Pinpoint the cell where the given text exists, returning its [X, Y] midpoint coordinate. 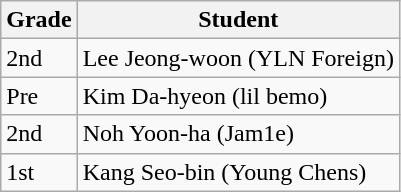
1st [39, 172]
Grade [39, 20]
Pre [39, 96]
Kim Da-hyeon (lil bemo) [238, 96]
Noh Yoon-ha (Jam1e) [238, 134]
Kang Seo-bin (Young Chens) [238, 172]
Lee Jeong-woon (YLN Foreign) [238, 58]
Student [238, 20]
